Detect which cell encompasses the target text, then output its [x, y] center coordinate. 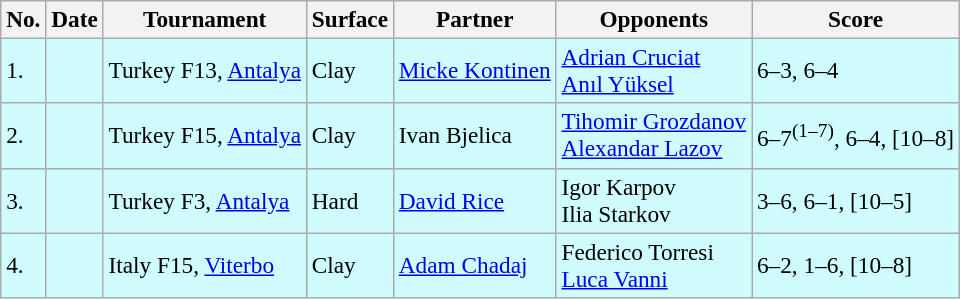
Adrian Cruciat Anıl Yüksel [654, 70]
6–7(1–7), 6–4, [10–8] [856, 136]
Federico Torresi Luca Vanni [654, 264]
2. [24, 136]
Surface [350, 19]
3–6, 6–1, [10–5] [856, 200]
Date [74, 19]
Adam Chadaj [474, 264]
Turkey F13, Antalya [204, 70]
No. [24, 19]
Turkey F3, Antalya [204, 200]
1. [24, 70]
Score [856, 19]
Opponents [654, 19]
Turkey F15, Antalya [204, 136]
4. [24, 264]
3. [24, 200]
Partner [474, 19]
6–2, 1–6, [10–8] [856, 264]
Tihomir Grozdanov Alexandar Lazov [654, 136]
Hard [350, 200]
Ivan Bjelica [474, 136]
6–3, 6–4 [856, 70]
Tournament [204, 19]
Igor Karpov Ilia Starkov [654, 200]
Italy F15, Viterbo [204, 264]
David Rice [474, 200]
Micke Kontinen [474, 70]
